Scan for the cell matching the given text and deliver its (x, y) coordinate at center. 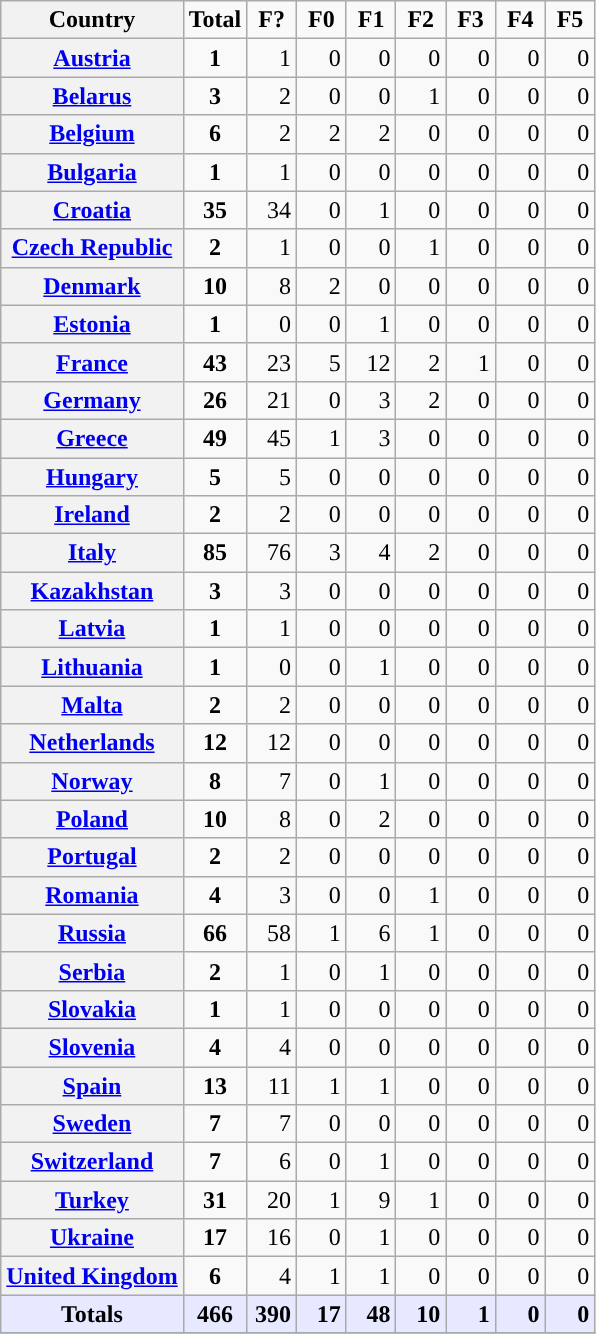
390 (272, 1314)
13 (215, 1085)
Bulgaria (92, 172)
58 (272, 933)
Poland (92, 819)
F1 (371, 20)
F5 (570, 20)
Slovenia (92, 1047)
Denmark (92, 286)
Norway (92, 781)
76 (272, 553)
23 (272, 362)
Ukraine (92, 1238)
Spain (92, 1085)
11 (272, 1085)
United Kingdom (92, 1276)
43 (215, 362)
26 (215, 400)
466 (215, 1314)
34 (272, 210)
Malta (92, 705)
49 (215, 438)
21 (272, 400)
Portugal (92, 857)
66 (215, 933)
Total (215, 20)
Ireland (92, 515)
45 (272, 438)
Kazakhstan (92, 591)
France (92, 362)
F4 (520, 20)
Greece (92, 438)
F0 (321, 20)
Hungary (92, 477)
Germany (92, 400)
Croatia (92, 210)
16 (272, 1238)
F3 (471, 20)
Switzerland (92, 1162)
Netherlands (92, 743)
31 (215, 1200)
F2 (421, 20)
48 (371, 1314)
Sweden (92, 1124)
Latvia (92, 629)
Belarus (92, 96)
35 (215, 210)
Turkey (92, 1200)
Serbia (92, 971)
Czech Republic (92, 248)
Russia (92, 933)
Italy (92, 553)
Romania (92, 895)
F? (272, 20)
Lithuania (92, 667)
Slovakia (92, 1009)
Austria (92, 58)
20 (272, 1200)
9 (371, 1200)
85 (215, 553)
Totals (92, 1314)
Belgium (92, 134)
Country (92, 20)
Estonia (92, 324)
